Output the [X, Y] coordinate of the center of the cell containing the given text.  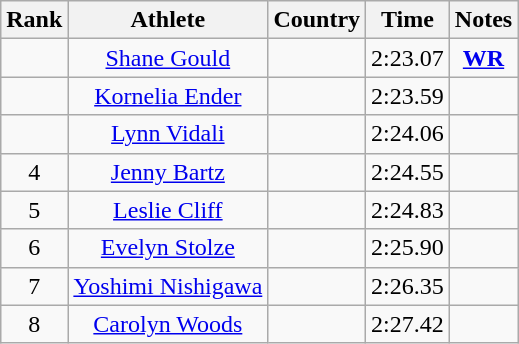
2:23.07 [408, 58]
Time [408, 20]
2:23.59 [408, 96]
Carolyn Woods [168, 324]
Yoshimi Nishigawa [168, 286]
Leslie Cliff [168, 210]
Kornelia Ender [168, 96]
2:24.55 [408, 172]
Athlete [168, 20]
2:25.90 [408, 248]
2:26.35 [408, 286]
6 [34, 248]
5 [34, 210]
Shane Gould [168, 58]
2:27.42 [408, 324]
WR [483, 58]
Evelyn Stolze [168, 248]
8 [34, 324]
2:24.83 [408, 210]
4 [34, 172]
Jenny Bartz [168, 172]
Lynn Vidali [168, 134]
Country [317, 20]
Notes [483, 20]
7 [34, 286]
Rank [34, 20]
2:24.06 [408, 134]
